Search for the cell housing the specified text and yield its (X, Y) center coordinate. 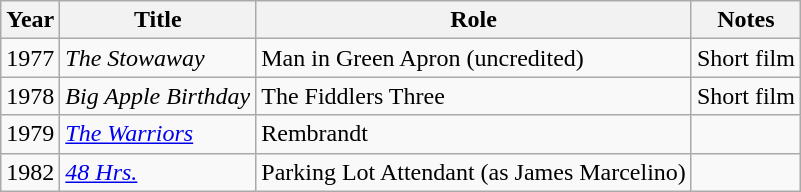
48 Hrs. (158, 172)
Rembrandt (474, 134)
1978 (30, 96)
1977 (30, 58)
The Warriors (158, 134)
1979 (30, 134)
The Fiddlers Three (474, 96)
Role (474, 20)
The Stowaway (158, 58)
Year (30, 20)
Big Apple Birthday (158, 96)
1982 (30, 172)
Notes (746, 20)
Man in Green Apron (uncredited) (474, 58)
Parking Lot Attendant (as James Marcelino) (474, 172)
Title (158, 20)
